From the cell containing the given text, extract its center point as (x, y) coordinate. 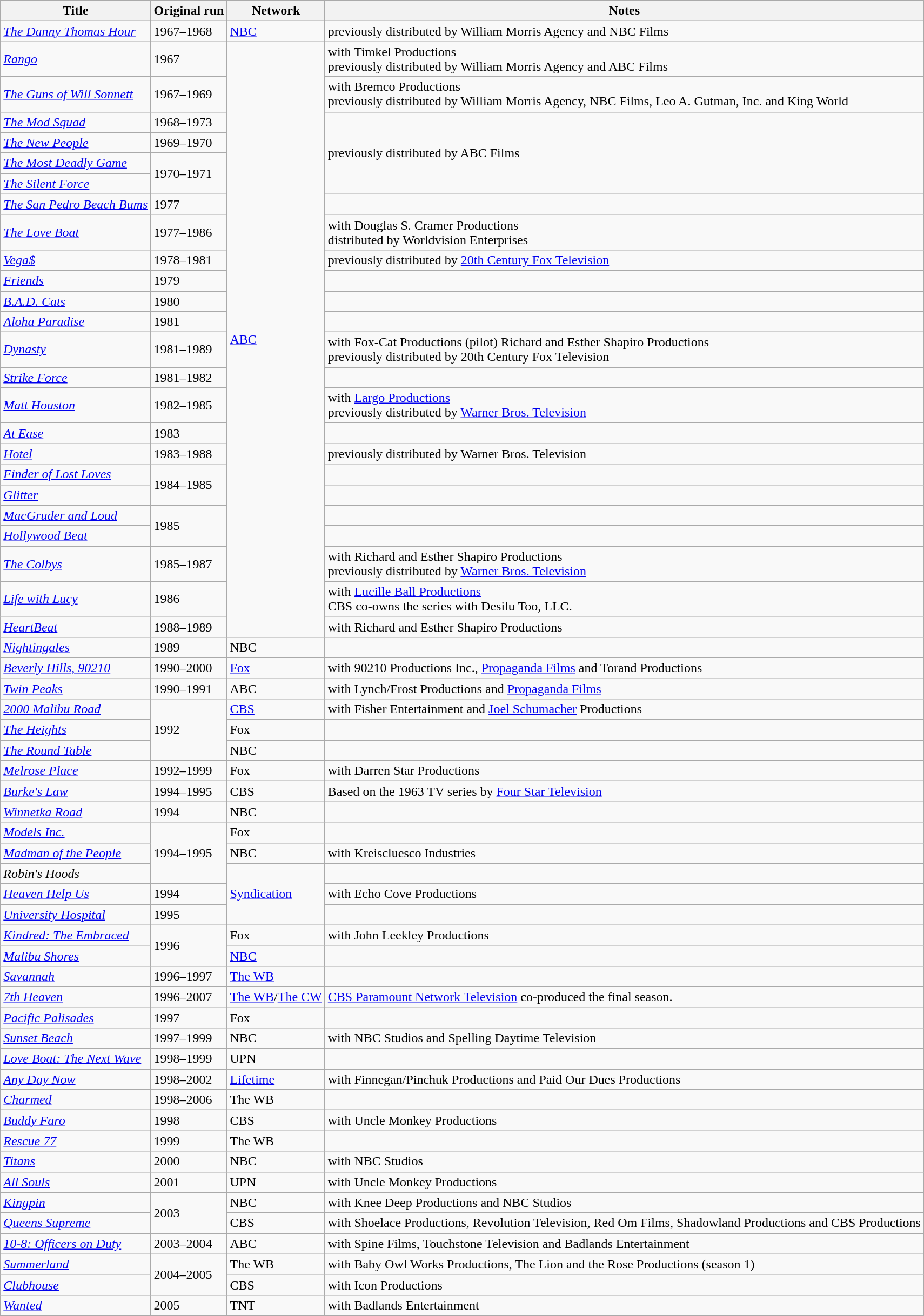
Glitter (76, 495)
Hollywood Beat (76, 536)
1989 (189, 647)
Robin's Hoods (76, 874)
1992 (189, 730)
1979 (189, 280)
previously distributed by ABC Films (624, 153)
with Douglas S. Cramer Productionsdistributed by Worldvision Enterprises (624, 232)
with Richard and Esther Shapiro Productionspreviously distributed by Warner Bros. Television (624, 564)
with Finnegan/Pinchuk Productions and Paid Our Dues Productions (624, 1079)
with Timkel Productionspreviously distributed by William Morris Agency and ABC Films (624, 59)
Original run (189, 11)
1999 (189, 1141)
Melrose Place (76, 771)
Life with Lucy (76, 599)
with Richard and Esther Shapiro Productions (624, 627)
1978–1981 (189, 260)
with Shoelace Productions, Revolution Television, Red Om Films, Shadowland Productions and CBS Productions (624, 1223)
1967–1969 (189, 94)
Rescue 77 (76, 1141)
1983 (189, 433)
1967 (189, 59)
1997 (189, 1017)
At Ease (76, 433)
Summerland (76, 1264)
Any Day Now (76, 1079)
with Lucille Ball ProductionsCBS co-owns the series with Desilu Too, LLC. (624, 599)
with Badlands Entertainment (624, 1305)
The WB/The CW (276, 997)
with NBC Studios (624, 1161)
Malibu Shores (76, 956)
Madman of the People (76, 853)
1968–1973 (189, 122)
Titans (76, 1161)
1967–1968 (189, 31)
Vega$ (76, 260)
1998–2002 (189, 1079)
10-8: Officers on Duty (76, 1244)
1977 (189, 204)
1996–2007 (189, 997)
The New People (76, 143)
Strike Force (76, 378)
The Round Table (76, 750)
2001 (189, 1182)
1996 (189, 945)
Matt Houston (76, 405)
TNT (276, 1305)
University Hospital (76, 915)
1981–1989 (189, 350)
Beverly Hills, 90210 (76, 668)
Network (276, 11)
1981 (189, 322)
1983–1988 (189, 454)
2004–2005 (189, 1274)
Kindred: The Embraced (76, 935)
1980 (189, 301)
1981–1982 (189, 378)
previously distributed by 20th Century Fox Television (624, 260)
Wanted (76, 1305)
with Knee Deep Productions and NBC Studios (624, 1203)
The Mod Squad (76, 122)
1996–1997 (189, 976)
Aloha Paradise (76, 322)
2003 (189, 1213)
Clubhouse (76, 1285)
with Icon Productions (624, 1285)
1986 (189, 599)
Finder of Lost Loves (76, 474)
2005 (189, 1305)
with Darren Star Productions (624, 771)
MacGruder and Loud (76, 515)
Kingpin (76, 1203)
1995 (189, 915)
Notes (624, 11)
1990–2000 (189, 668)
1977–1986 (189, 232)
with Lynch/Frost Productions and Propaganda Films (624, 689)
Title (76, 11)
with Echo Cove Productions (624, 894)
Syndication (276, 894)
with John Leekley Productions (624, 935)
1982–1985 (189, 405)
Twin Peaks (76, 689)
Lifetime (276, 1079)
with Largo Productionspreviously distributed by Warner Bros. Television (624, 405)
with 90210 Productions Inc., Propaganda Films and Torand Productions (624, 668)
1997–1999 (189, 1038)
Friends (76, 280)
The Most Deadly Game (76, 163)
Queens Supreme (76, 1223)
Rango (76, 59)
1992–1999 (189, 771)
B.A.D. Cats (76, 301)
1984–1985 (189, 485)
1998–2006 (189, 1100)
with Bremco Productionspreviously distributed by William Morris Agency, NBC Films, Leo A. Gutman, Inc. and King World (624, 94)
Heaven Help Us (76, 894)
Love Boat: The Next Wave (76, 1059)
with Fox-Cat Productions (pilot) Richard and Esther Shapiro Productionspreviously distributed by 20th Century Fox Television (624, 350)
1969–1970 (189, 143)
The Danny Thomas Hour (76, 31)
Pacific Palisades (76, 1017)
Models Inc. (76, 832)
Savannah (76, 976)
The San Pedro Beach Bums (76, 204)
Dynasty (76, 350)
The Colbys (76, 564)
2003–2004 (189, 1244)
The Love Boat (76, 232)
Winnetka Road (76, 812)
Hotel (76, 454)
7th Heaven (76, 997)
1985–1987 (189, 564)
1970–1971 (189, 173)
1990–1991 (189, 689)
1985 (189, 526)
Sunset Beach (76, 1038)
with Spine Films, Touchstone Television and Badlands Entertainment (624, 1244)
All Souls (76, 1182)
Nightingales (76, 647)
previously distributed by Warner Bros. Television (624, 454)
with Kreiscluesco Industries (624, 853)
Charmed (76, 1100)
with Baby Owl Works Productions, The Lion and the Rose Productions (season 1) (624, 1264)
The Heights (76, 730)
1998 (189, 1120)
The Guns of Will Sonnett (76, 94)
The Silent Force (76, 184)
2000 Malibu Road (76, 709)
Based on the 1963 TV series by Four Star Television (624, 791)
HeartBeat (76, 627)
with Fisher Entertainment and Joel Schumacher Productions (624, 709)
2000 (189, 1161)
Burke's Law (76, 791)
CBS Paramount Network Television co-produced the final season. (624, 997)
previously distributed by William Morris Agency and NBC Films (624, 31)
Buddy Faro (76, 1120)
1998–1999 (189, 1059)
1988–1989 (189, 627)
with NBC Studios and Spelling Daytime Television (624, 1038)
